Scan for the cell matching the given text and deliver its [X, Y] coordinate at center. 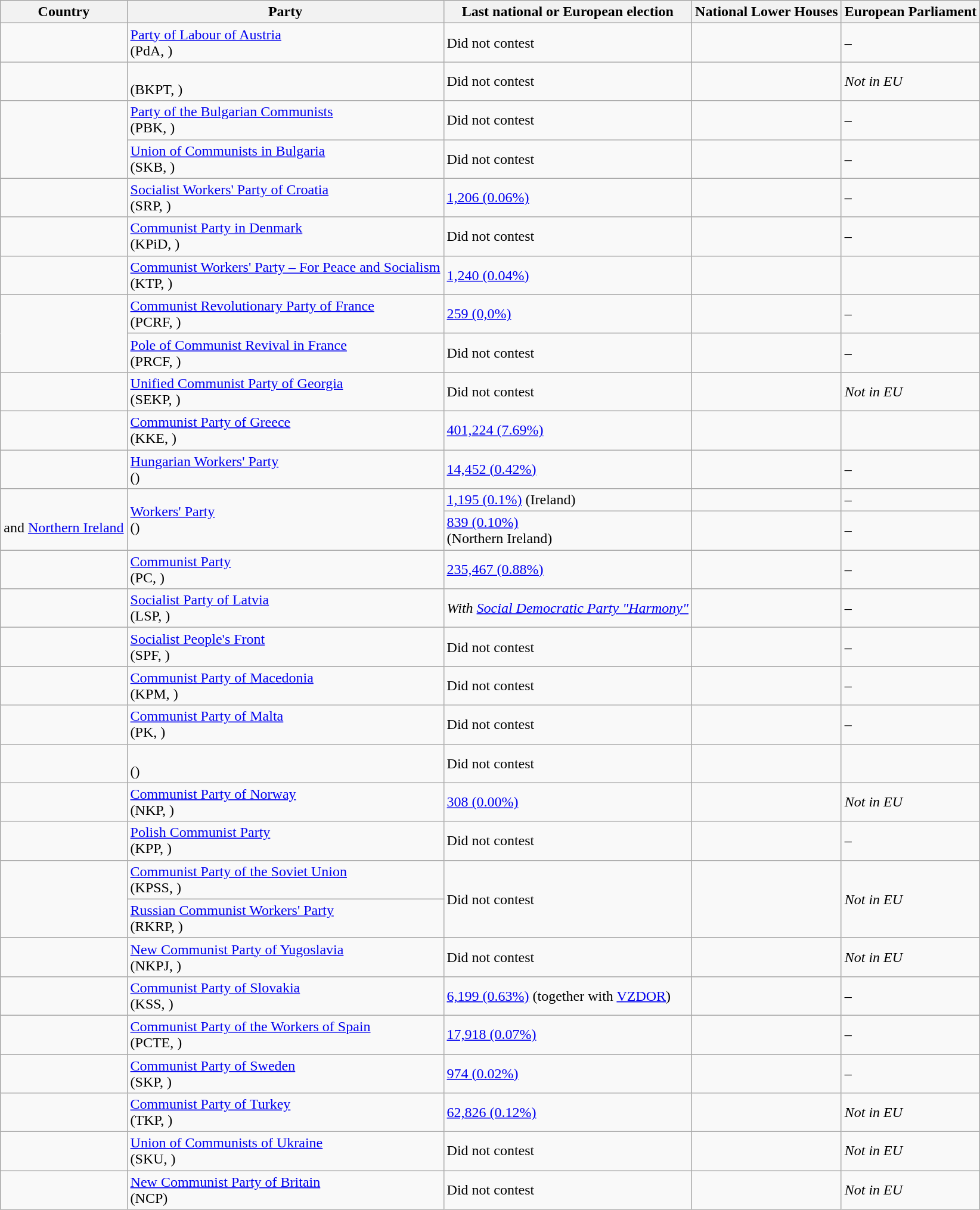
(BKPT, ) [285, 81]
New Communist Party of Yugoslavia(NKPJ, ) [285, 957]
1,206 (0.06%) [567, 198]
Russian Communist Workers' Party(RKRP, ) [285, 918]
Polish Communist Party(KPP, ) [285, 840]
1,240 (0.04%) [567, 275]
1,195 (0.1%) (Ireland) [567, 500]
Communist Party of Macedonia(KPM, ) [285, 685]
401,224 (7.69%) [567, 430]
Party of the Bulgarian Communists(PBK, ) [285, 120]
Party [285, 12]
Communist Party of Turkey(TKP, ) [285, 1112]
Country [64, 12]
Union of Communists of Ukraine(SKU, ) [285, 1152]
Communist Party in Denmark(KPiD, ) [285, 236]
Communist Party of Norway(NKP, ) [285, 802]
Party of Labour of Austria(PdA, ) [285, 43]
Communist Revolutionary Party of France(PCRF, ) [285, 314]
839 (0.10%)(Northern Ireland) [567, 530]
New Communist Party of Britain(NCP) [285, 1190]
974 (0.02%) [567, 1073]
Socialist Party of Latvia(LSP, ) [285, 608]
Union of Communists in Bulgaria(SKB, ) [285, 159]
6,199 (0.63%) (together with VZDOR) [567, 995]
European Parliament [911, 12]
Communist Party of the Workers of Spain(PCTE, ) [285, 1035]
and Northern Ireland [64, 520]
Hungarian Workers' Party() [285, 469]
Workers' Party() [285, 520]
Communist Party of Greece(KKE, ) [285, 430]
62,826 (0.12%) [567, 1112]
17,918 (0.07%) [567, 1035]
Communist Party of Malta(PK, ) [285, 725]
Last national or European election [567, 12]
Socialist Workers' Party of Croatia(SRP, ) [285, 198]
Communist Party of Slovakia(KSS, ) [285, 995]
259 (0,0%) [567, 314]
308 (0.00%) [567, 802]
Communist Party of the Soviet Union(KPSS, ) [285, 880]
Socialist People's Front(SPF, ) [285, 647]
Unified Communist Party of Georgia(SEKP, ) [285, 391]
() [285, 763]
Communist Party of Sweden(SKP, ) [285, 1073]
Communist Party(PC, ) [285, 570]
With Social Democratic Party "Harmony" [567, 608]
235,467 (0.88%) [567, 570]
National Lower Houses [767, 12]
Pole of Communist Revival in France(PRCF, ) [285, 353]
14,452 (0.42%) [567, 469]
Communist Workers' Party – For Peace and Socialism(KTP, ) [285, 275]
